Locate the cell with the specified text and output its [x, y] center coordinate. 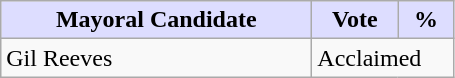
% [426, 20]
Vote [355, 20]
Acclaimed [383, 58]
Mayoral Candidate [156, 20]
Gil Reeves [156, 58]
